Find where the given text appears and provide that cell's center as (x, y) coordinate. 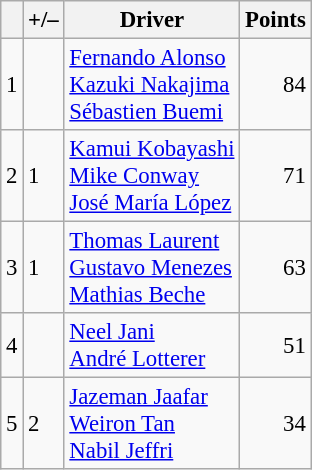
Points (276, 20)
63 (276, 268)
Driver (152, 20)
Kamui Kobayashi Mike Conway José María López (152, 176)
Thomas Laurent Gustavo Menezes Mathias Beche (152, 268)
84 (276, 85)
5 (12, 424)
Jazeman Jaafar Weiron Tan Nabil Jeffri (152, 424)
51 (276, 346)
3 (12, 268)
4 (12, 346)
71 (276, 176)
+/– (44, 20)
Fernando Alonso Kazuki Nakajima Sébastien Buemi (152, 85)
34 (276, 424)
Neel Jani André Lotterer (152, 346)
